Capture the cell that displays the provided text and extract its (X, Y) central coordinate. 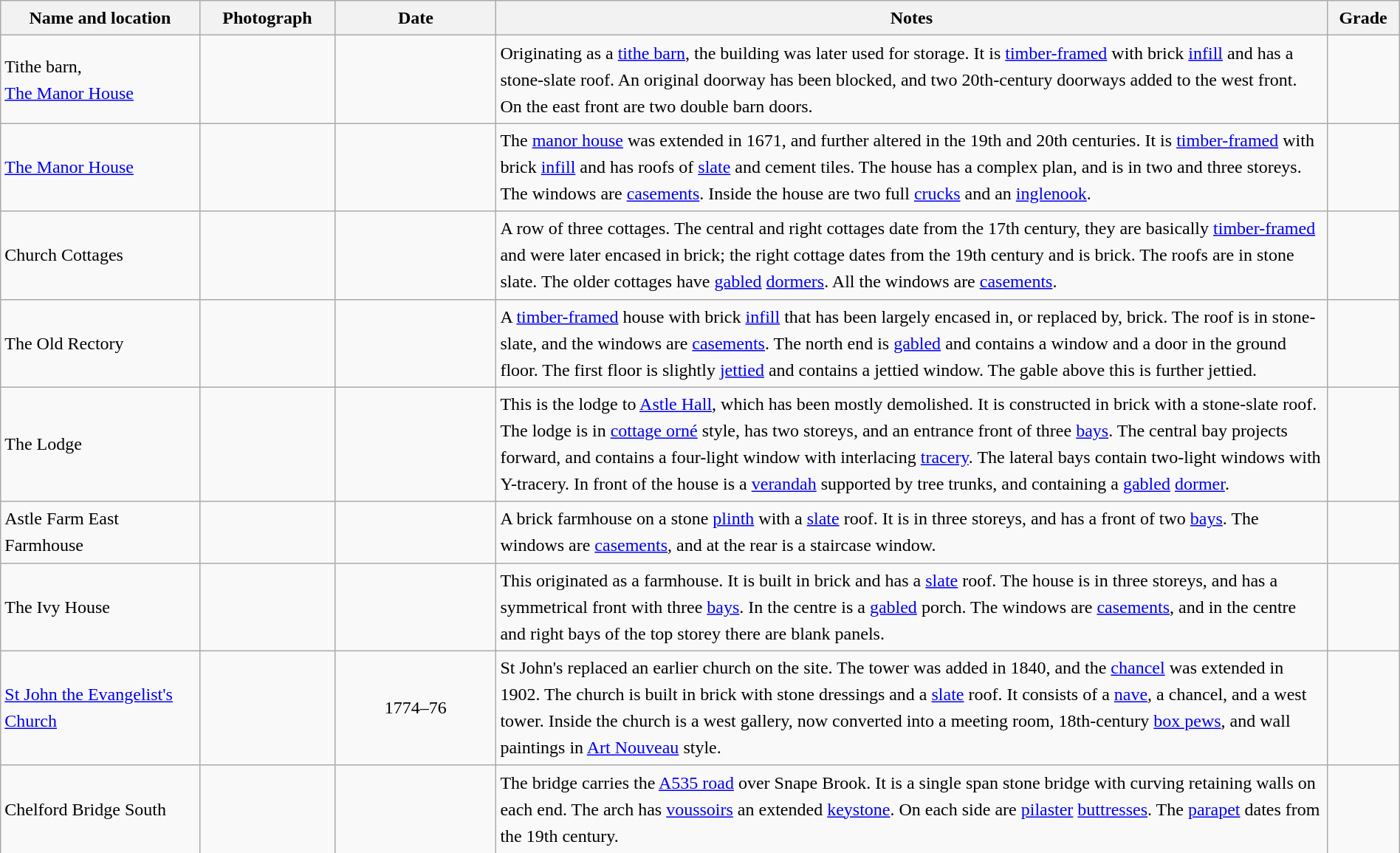
Tithe barn,The Manor House (100, 80)
Chelford Bridge South (100, 809)
Grade (1363, 18)
The Ivy House (100, 607)
Astle Farm East Farmhouse (100, 532)
Notes (911, 18)
Date (416, 18)
The Manor House (100, 167)
St John the Evangelist's Church (100, 708)
Name and location (100, 18)
Photograph (267, 18)
The Old Rectory (100, 343)
The Lodge (100, 445)
1774–76 (416, 708)
Church Cottages (100, 256)
